Output the (x, y) coordinate of the center of the cell containing the given text.  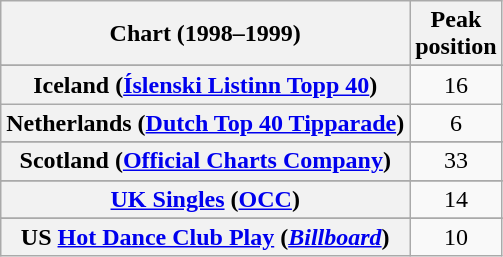
Scotland (Official Charts Company) (206, 161)
6 (456, 123)
UK Singles (OCC) (206, 199)
33 (456, 161)
Iceland (Íslenski Listinn Topp 40) (206, 85)
Peakposition (456, 34)
16 (456, 85)
14 (456, 199)
10 (456, 237)
Netherlands (Dutch Top 40 Tipparade) (206, 123)
Chart (1998–1999) (206, 34)
US Hot Dance Club Play (Billboard) (206, 237)
